Find where the given text appears and provide that cell's center as [X, Y] coordinate. 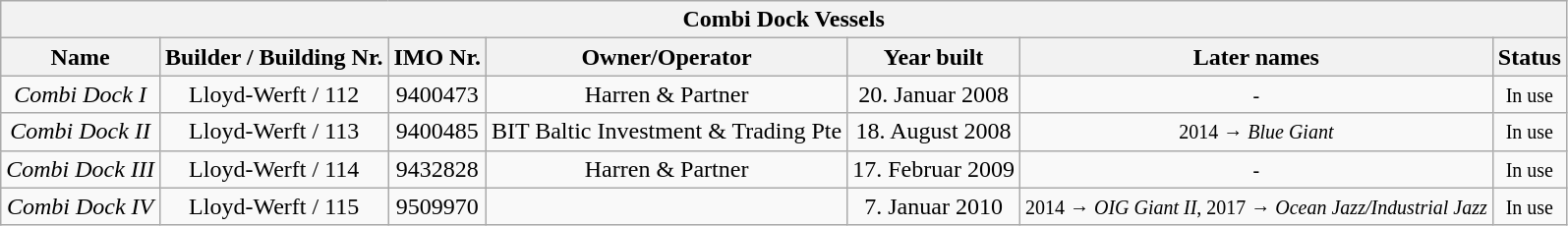
9400485 [437, 132]
Status [1530, 57]
Combi Dock III [81, 169]
IMO Nr. [437, 57]
Lloyd-Werft / 114 [273, 169]
Combi Dock Vessels [784, 20]
18. August 2008 [934, 132]
17. Februar 2009 [934, 169]
Year built [934, 57]
BIT Baltic Investment & Trading Pte [667, 132]
Lloyd-Werft / 113 [273, 132]
9432828 [437, 169]
20. Januar 2008 [934, 94]
Owner/Operator [667, 57]
Name [81, 57]
Lloyd-Werft / 115 [273, 206]
Combi Dock II [81, 132]
Lloyd-Werft / 112 [273, 94]
Builder / Building Nr. [273, 57]
Combi Dock IV [81, 206]
Later names [1256, 57]
Combi Dock I [81, 94]
2014 → OIG Giant II, 2017 → Ocean Jazz/Industrial Jazz [1256, 206]
9509970 [437, 206]
7. Januar 2010 [934, 206]
2014 → Blue Giant [1256, 132]
9400473 [437, 94]
